Determine the [X, Y] coordinate at the center of the cell enclosing the given text.  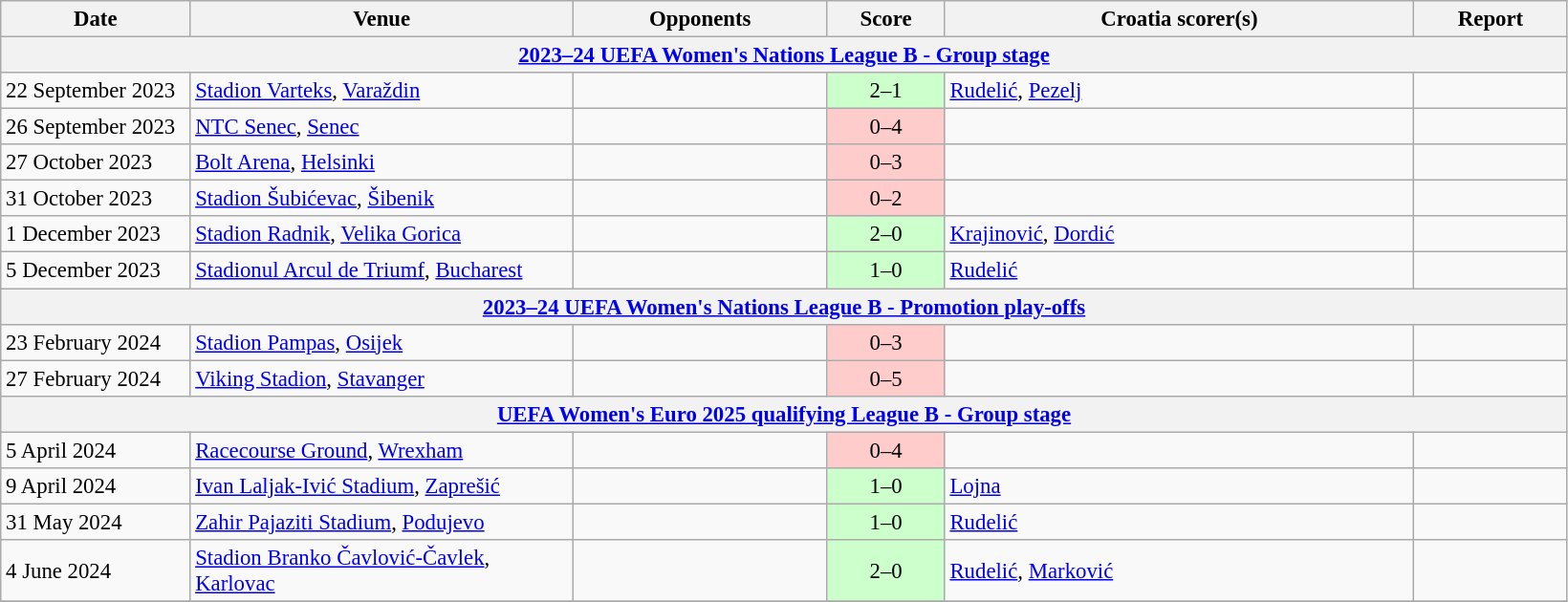
1 December 2023 [96, 234]
Rudelić, Marković [1180, 571]
Stadion Šubićevac, Šibenik [382, 199]
Stadion Pampas, Osijek [382, 342]
Bolt Arena, Helsinki [382, 162]
UEFA Women's Euro 2025 qualifying League B - Group stage [784, 414]
Stadion Branko Čavlović-Čavlek, Karlovac [382, 571]
27 October 2023 [96, 162]
Viking Stadion, Stavanger [382, 378]
0–2 [885, 199]
5 April 2024 [96, 450]
Lojna [1180, 486]
Stadionul Arcul de Triumf, Bucharest [382, 270]
Stadion Radnik, Velika Gorica [382, 234]
9 April 2024 [96, 486]
Date [96, 19]
22 September 2023 [96, 91]
23 February 2024 [96, 342]
27 February 2024 [96, 378]
Rudelić, Pezelj [1180, 91]
Racecourse Ground, Wrexham [382, 450]
26 September 2023 [96, 127]
Zahir Pajaziti Stadium, Podujevo [382, 522]
2–1 [885, 91]
2023–24 UEFA Women's Nations League B - Promotion play-offs [784, 307]
Krajinović, Dordić [1180, 234]
Report [1492, 19]
4 June 2024 [96, 571]
Venue [382, 19]
NTC Senec, Senec [382, 127]
31 October 2023 [96, 199]
31 May 2024 [96, 522]
2023–24 UEFA Women's Nations League B - Group stage [784, 55]
Stadion Varteks, Varaždin [382, 91]
Opponents [700, 19]
Score [885, 19]
5 December 2023 [96, 270]
0–5 [885, 378]
Ivan Laljak-Ivić Stadium, Zaprešić [382, 486]
Croatia scorer(s) [1180, 19]
